Search for the cell housing the specified text and yield its [X, Y] center coordinate. 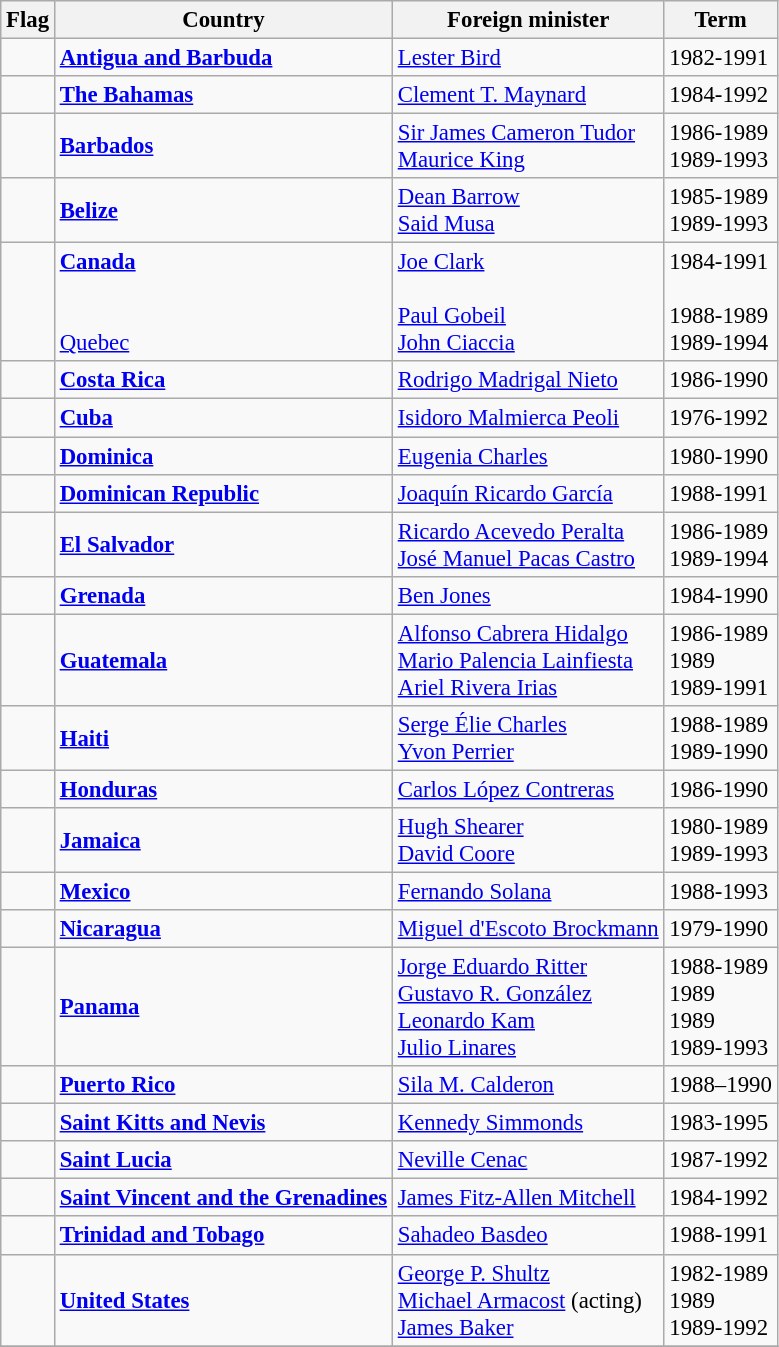
Sila M. Calderon [528, 1085]
Barbados [223, 146]
Jorge Eduardo RitterGustavo R. GonzálezLeonardo KamJulio Linares [528, 1008]
Alfonso Cabrera HidalgoMario Palencia LainfiestaAriel Rivera Irias [528, 660]
Dean BarrowSaid Musa [528, 210]
Joaquín Ricardo García [528, 493]
1988-1993 [720, 891]
1988-1989198919891989-1993 [720, 1008]
George P. ShultzMichael Armacost (acting)James Baker [528, 1300]
1982-1991 [720, 58]
Kennedy Simmonds [528, 1123]
Eugenia Charles [528, 456]
Puerto Rico [223, 1085]
Cuba [223, 418]
Trinidad and Tobago [223, 1236]
1983-1995 [720, 1123]
Belize [223, 210]
Dominica [223, 456]
1988–1990 [720, 1085]
Isidoro Malmierca Peoli [528, 418]
Rodrigo Madrigal Nieto [528, 381]
Ricardo Acevedo PeraltaJosé Manuel Pacas Castro [528, 544]
CanadaQuebec [223, 302]
James Fitz-Allen Mitchell [528, 1198]
Hugh ShearerDavid Coore [528, 840]
Ben Jones [528, 595]
Joe ClarkPaul GobeilJohn Ciaccia [528, 302]
Panama [223, 1008]
Serge Élie CharlesYvon Perrier [528, 738]
Guatemala [223, 660]
Nicaragua [223, 929]
1987-1992 [720, 1160]
1982-198919891989-1992 [720, 1300]
Fernando Solana [528, 891]
1988-19891989-1990 [720, 738]
1980-1990 [720, 456]
1980-19891989-1993 [720, 840]
Honduras [223, 789]
Dominican Republic [223, 493]
1986-19891989-1994 [720, 544]
Miguel d'Escoto Brockmann [528, 929]
The Bahamas [223, 95]
Mexico [223, 891]
1985-19891989-1993 [720, 210]
1986-198919891989-1991 [720, 660]
Grenada [223, 595]
Carlos López Contreras [528, 789]
Jamaica [223, 840]
Saint Kitts and Nevis [223, 1123]
Clement T. Maynard [528, 95]
Sir James Cameron TudorMaurice King [528, 146]
Country [223, 20]
Antigua and Barbuda [223, 58]
United States [223, 1300]
1986-19891989-1993 [720, 146]
Term [720, 20]
Haiti [223, 738]
Saint Vincent and the Grenadines [223, 1198]
1984-1990 [720, 595]
1984-19911988-19891989-1994 [720, 302]
Foreign minister [528, 20]
Lester Bird [528, 58]
Neville Cenac [528, 1160]
Costa Rica [223, 381]
1979-1990 [720, 929]
Saint Lucia [223, 1160]
1976-1992 [720, 418]
Sahadeo Basdeo [528, 1236]
El Salvador [223, 544]
Flag [28, 20]
